Determine the (X, Y) coordinate at the center of the cell enclosing the given text.  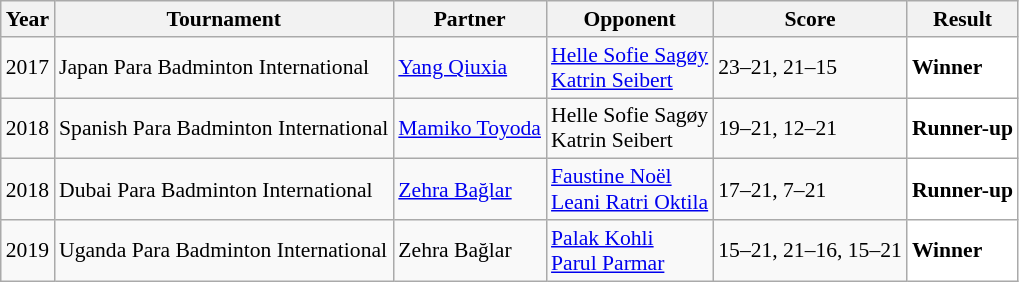
Spanish Para Badminton International (224, 128)
Japan Para Badminton International (224, 68)
Partner (470, 19)
Tournament (224, 19)
Faustine Noël Leani Ratri Oktila (630, 190)
17–21, 7–21 (810, 190)
Year (28, 19)
Result (962, 19)
2019 (28, 250)
Score (810, 19)
Yang Qiuxia (470, 68)
15–21, 21–16, 15–21 (810, 250)
19–21, 12–21 (810, 128)
Palak Kohli Parul Parmar (630, 250)
Dubai Para Badminton International (224, 190)
23–21, 21–15 (810, 68)
Mamiko Toyoda (470, 128)
2017 (28, 68)
Opponent (630, 19)
Uganda Para Badminton International (224, 250)
